Provide the (x, y) coordinate of the cell's center where the given text is located.  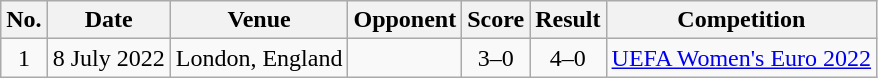
Competition (742, 20)
8 July 2022 (108, 58)
Score (496, 20)
1 (24, 58)
Opponent (405, 20)
3–0 (496, 58)
London, England (259, 58)
Venue (259, 20)
UEFA Women's Euro 2022 (742, 58)
Result (568, 20)
Date (108, 20)
No. (24, 20)
4–0 (568, 58)
